Return the (x, y) coordinate for the center point of the cell that contains the specified text.  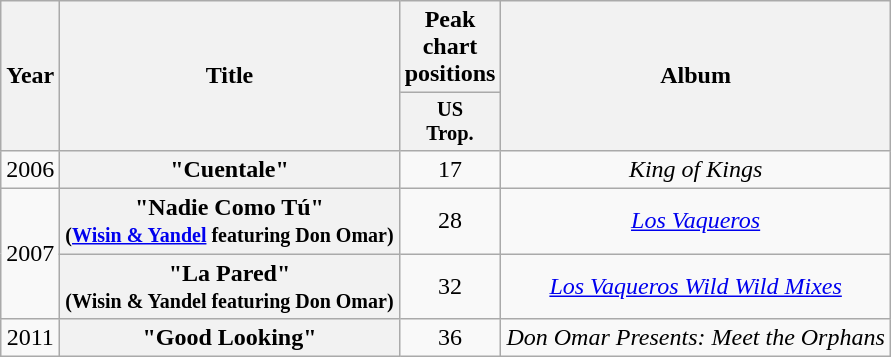
"Good Looking" (230, 338)
Year (30, 76)
Title (230, 76)
"Cuentale" (230, 169)
"La Pared" (Wisin & Yandel featuring Don Omar) (230, 286)
28 (450, 222)
2006 (30, 169)
2007 (30, 254)
32 (450, 286)
Don Omar Presents: Meet the Orphans (696, 338)
King of Kings (696, 169)
Los Vaqueros Wild Wild Mixes (696, 286)
Album (696, 76)
2011 (30, 338)
17 (450, 169)
Los Vaqueros (696, 222)
US Trop. (450, 122)
Peak chart positions (450, 47)
"Nadie Como Tú" (Wisin & Yandel featuring Don Omar) (230, 222)
36 (450, 338)
